Find where the given text appears and provide that cell's center as [x, y] coordinate. 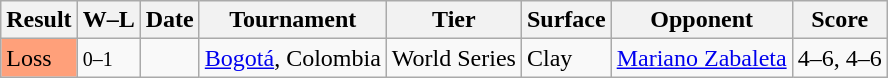
Date [170, 20]
Tier [454, 20]
Bogotá, Colombia [292, 58]
0–1 [108, 58]
World Series [454, 58]
Opponent [702, 20]
Score [840, 20]
4–6, 4–6 [840, 58]
Loss [39, 58]
Result [39, 20]
Tournament [292, 20]
W–L [108, 20]
Surface [566, 20]
Mariano Zabaleta [702, 58]
Clay [566, 58]
